Determine the (X, Y) coordinate at the center of the cell enclosing the given text.  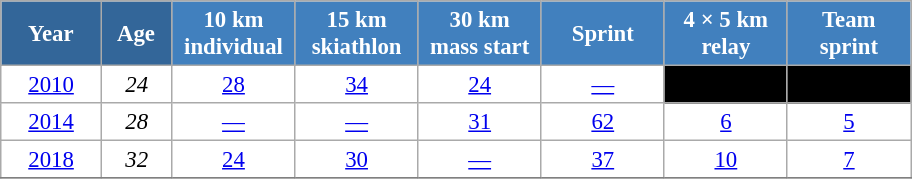
6 (726, 122)
15 km skiathlon (356, 34)
32 (136, 160)
10 (726, 160)
2018 (52, 160)
30 (356, 160)
5 (848, 122)
4 × 5 km relay (726, 34)
37 (602, 160)
Sprint (602, 34)
Team sprint (848, 34)
2010 (52, 85)
34 (356, 85)
Year (52, 34)
10 km individual (234, 34)
62 (602, 122)
7 (848, 160)
30 km mass start (480, 34)
2014 (52, 122)
31 (480, 122)
Age (136, 34)
